Capture the cell that displays the provided text and extract its (x, y) central coordinate. 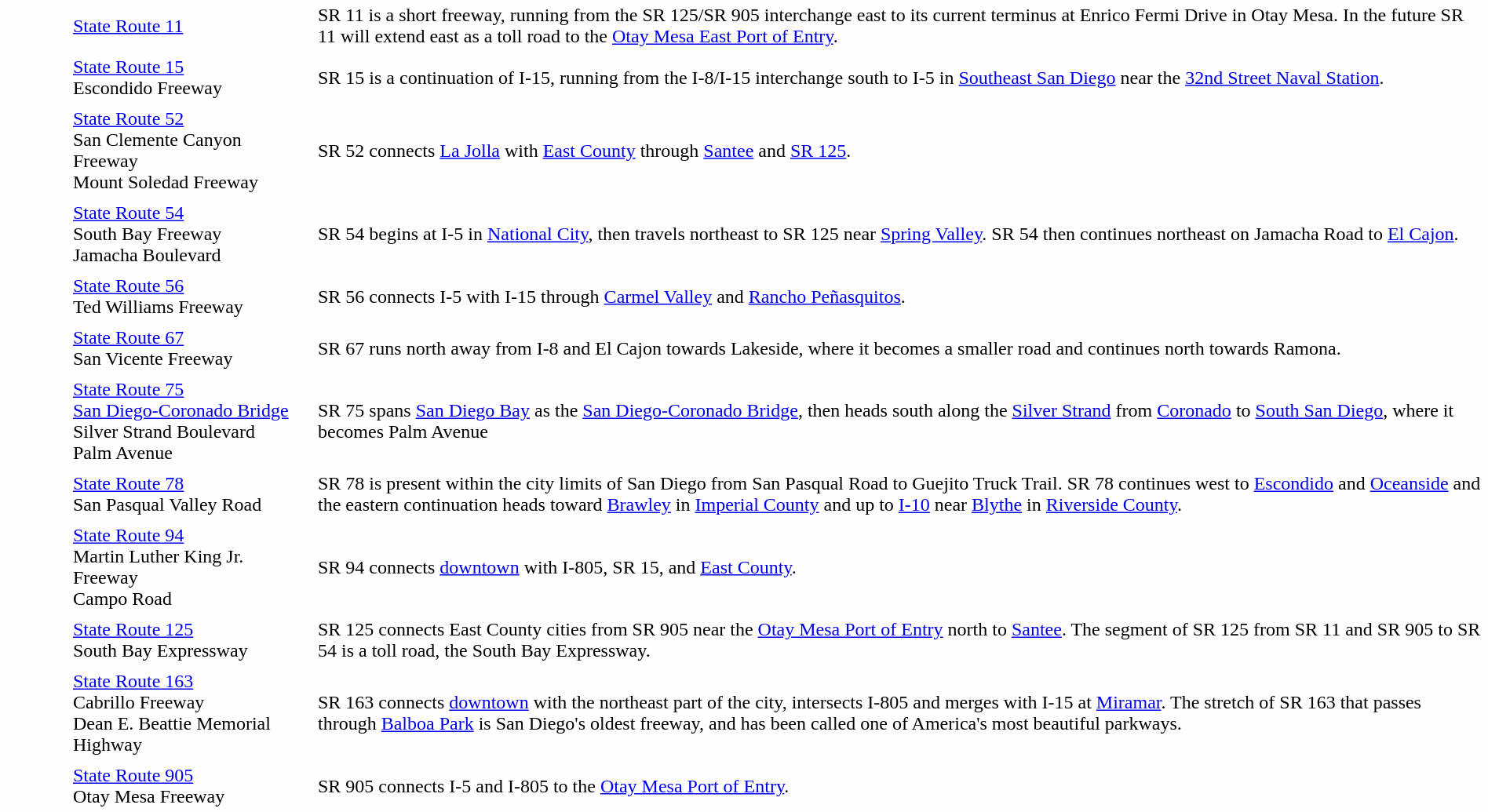
State Route 54South Bay FreewayJamacha Boulevard (191, 234)
State Route 163Cabrillo FreewayDean E. Beattie Memorial Highway (191, 713)
State Route 11 (191, 26)
State Route 56Ted Williams Freeway (191, 297)
State Route 52San Clemente Canyon FreewayMount Soledad Freeway (191, 151)
State Route 15Escondido Freeway (191, 78)
SR 905 connects I-5 and I-805 to the Otay Mesa Port of Entry. (901, 786)
SR 52 connects La Jolla with East County through Santee and SR 125. (901, 151)
SR 56 connects I-5 with I-15 through Carmel Valley and Rancho Peñasquitos. (901, 297)
State Route 78San Pasqual Valley Road (191, 494)
State Route 75San Diego-Coronado BridgeSilver Strand BoulevardPalm Avenue (191, 421)
State Route 94Martin Luther King Jr. FreewayCampo Road (191, 567)
State Route 125South Bay Expressway (191, 640)
State Route 905Otay Mesa Freeway (191, 786)
SR 15 is a continuation of I-15, running from the I-8/I-15 interchange south to I-5 in Southeast San Diego near the 32nd Street Naval Station. (901, 78)
SR 67 runs north away from I-8 and El Cajon towards Lakeside, where it becomes a smaller road and continues north towards Ramona. (901, 348)
State Route 67San Vicente Freeway (191, 348)
SR 94 connects downtown with I-805, SR 15, and East County. (901, 567)
